Determine the (x, y) coordinate at the center of the cell enclosing the given text.  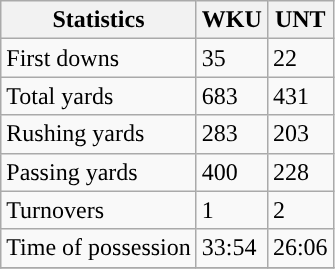
1 (232, 210)
400 (232, 172)
33:54 (232, 248)
First downs (99, 58)
26:06 (300, 248)
Passing yards (99, 172)
WKU (232, 20)
683 (232, 96)
Turnovers (99, 210)
35 (232, 58)
Time of possession (99, 248)
283 (232, 134)
228 (300, 172)
UNT (300, 20)
Rushing yards (99, 134)
203 (300, 134)
2 (300, 210)
431 (300, 96)
Statistics (99, 20)
22 (300, 58)
Total yards (99, 96)
